Return (X, Y) of the center of cell containing provided text 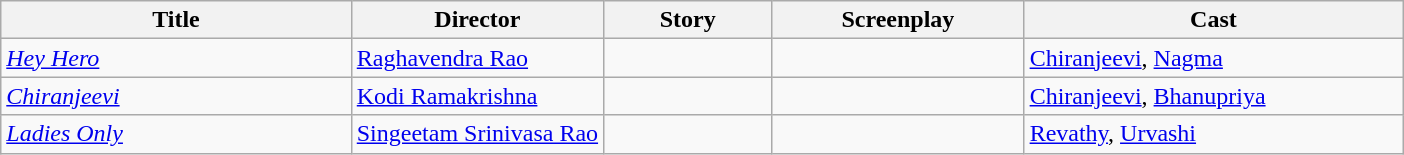
Screenplay (898, 20)
Raghavendra Rao (477, 58)
Chiranjeevi, Bhanupriya (1214, 96)
Title (176, 20)
Kodi Ramakrishna (477, 96)
Hey Hero (176, 58)
Cast (1214, 20)
Story (688, 20)
Chiranjeevi (176, 96)
Director (477, 20)
Singeetam Srinivasa Rao (477, 134)
Ladies Only (176, 134)
Revathy, Urvashi (1214, 134)
Chiranjeevi, Nagma (1214, 58)
